Detect which cell encompasses the target text, then output its [x, y] center coordinate. 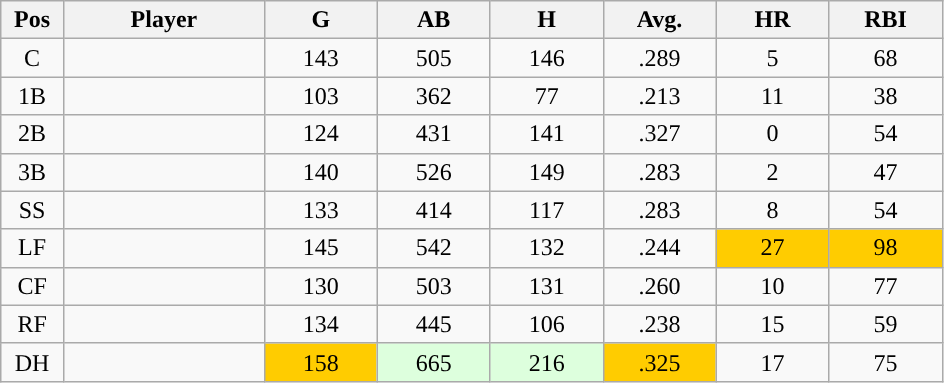
H [546, 20]
2 [772, 172]
59 [886, 324]
134 [320, 324]
8 [772, 210]
3B [32, 172]
DH [32, 362]
68 [886, 58]
HR [772, 20]
526 [434, 172]
Avg. [660, 20]
216 [546, 362]
CF [32, 286]
0 [772, 134]
27 [772, 248]
132 [546, 248]
140 [320, 172]
Pos [32, 20]
RBI [886, 20]
2B [32, 134]
RF [32, 324]
.238 [660, 324]
146 [546, 58]
145 [320, 248]
.213 [660, 96]
445 [434, 324]
10 [772, 286]
149 [546, 172]
75 [886, 362]
AB [434, 20]
133 [320, 210]
SS [32, 210]
103 [320, 96]
106 [546, 324]
1B [32, 96]
431 [434, 134]
.289 [660, 58]
124 [320, 134]
98 [886, 248]
5 [772, 58]
130 [320, 286]
.327 [660, 134]
542 [434, 248]
.325 [660, 362]
15 [772, 324]
665 [434, 362]
158 [320, 362]
131 [546, 286]
G [320, 20]
117 [546, 210]
505 [434, 58]
143 [320, 58]
503 [434, 286]
141 [546, 134]
38 [886, 96]
C [32, 58]
LF [32, 248]
.244 [660, 248]
11 [772, 96]
414 [434, 210]
.260 [660, 286]
47 [886, 172]
Player [164, 20]
362 [434, 96]
17 [772, 362]
